Identify which cell holds the provided text, then report its (x, y) central coordinate. 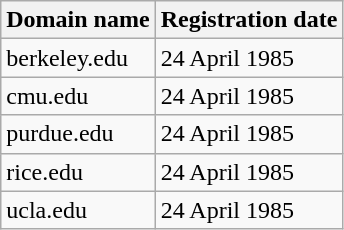
berkeley.edu (78, 58)
rice.edu (78, 172)
Domain name (78, 20)
cmu.edu (78, 96)
ucla.edu (78, 210)
purdue.edu (78, 134)
Registration date (249, 20)
